Determine the (X, Y) coordinate at the center of the cell enclosing the given text.  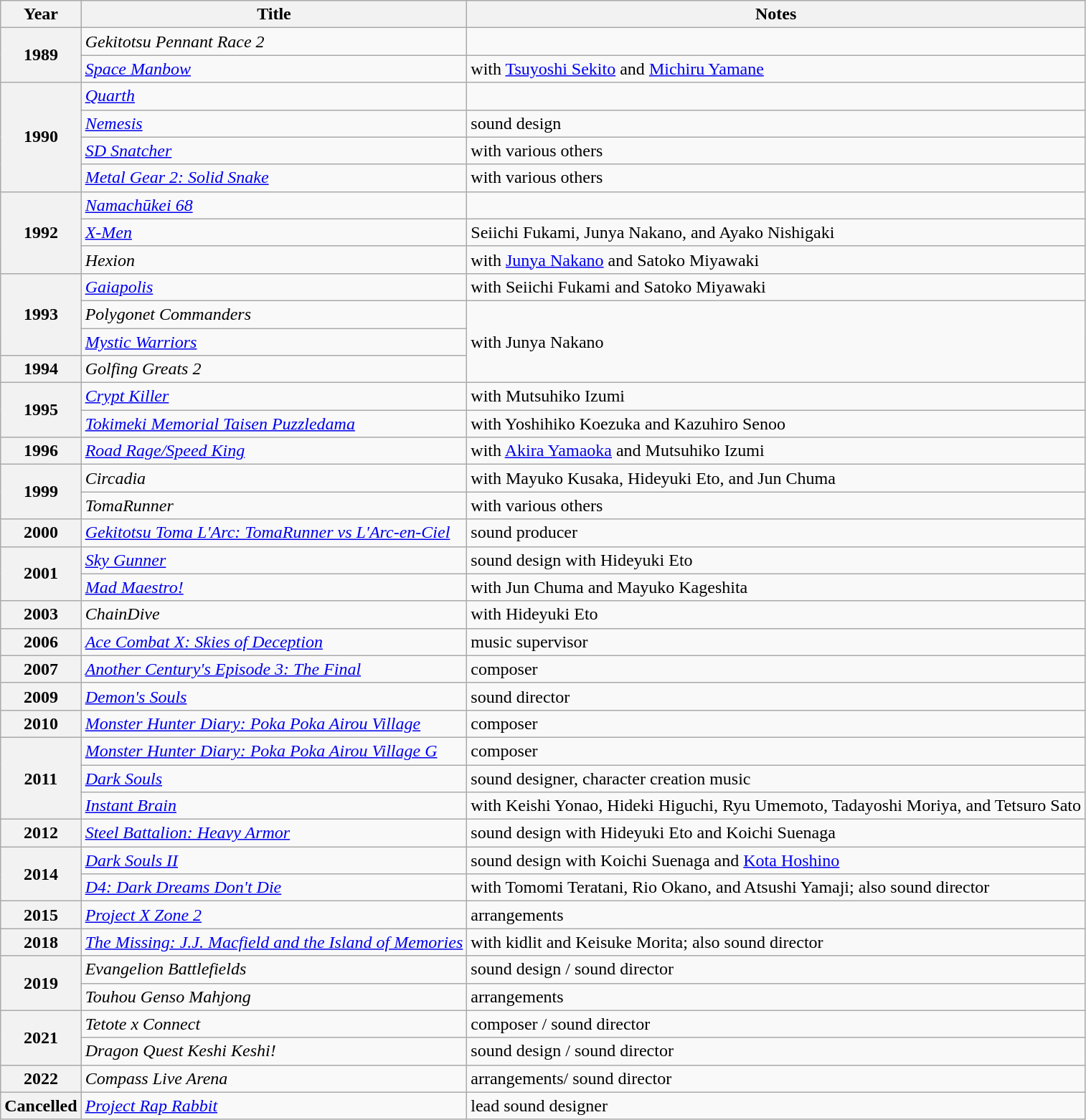
Another Century's Episode 3: The Final (274, 669)
Hexion (274, 260)
sound design (776, 123)
2003 (41, 614)
Notes (776, 14)
with Mayuko Kusaka, Hideyuki Eto, and Jun Chuma (776, 478)
Cancelled (41, 1106)
Steel Battalion: Heavy Armor (274, 833)
1995 (41, 410)
Mad Maestro! (274, 587)
Crypt Killer (274, 397)
Space Manbow (274, 69)
with Hideyuki Eto (776, 614)
2000 (41, 533)
ChainDive (274, 614)
1990 (41, 137)
Monster Hunter Diary: Poka Poka Airou Village (274, 723)
arrangements/ sound director (776, 1078)
Golfing Greats 2 (274, 369)
Tokimeki Memorial Taisen Puzzledama (274, 424)
with Junya Nakano and Satoko Miyawaki (776, 260)
Project Rap Rabbit (274, 1106)
Tetote x Connect (274, 1024)
Gekitotsu Pennant Race 2 (274, 42)
2006 (41, 642)
Polygonet Commanders (274, 314)
sound design with Koichi Suenaga and Kota Hoshino (776, 860)
2007 (41, 669)
Compass Live Arena (274, 1078)
Gekitotsu Toma L'Arc: TomaRunner vs L'Arc-en-Ciel (274, 533)
Road Rage/Speed King (274, 451)
sound design with Hideyuki Eto (776, 560)
Dragon Quest Keshi Keshi! (274, 1051)
with Seiichi Fukami and Satoko Miyawaki (776, 287)
1989 (41, 55)
Circadia (274, 478)
1992 (41, 232)
sound design with Hideyuki Eto and Koichi Suenaga (776, 833)
Mystic Warriors (274, 342)
2015 (41, 915)
Year (41, 14)
Demon's Souls (274, 696)
with Tsuyoshi Sekito and Michiru Yamane (776, 69)
SD Snatcher (274, 151)
1994 (41, 369)
2012 (41, 833)
Dark Souls (274, 778)
2009 (41, 696)
2018 (41, 942)
The Missing: J.J. Macfield and the Island of Memories (274, 942)
with Keishi Yonao, Hideki Higuchi, Ryu Umemoto, Tadayoshi Moriya, and Tetsuro Sato (776, 806)
2021 (41, 1038)
composer / sound director (776, 1024)
with Jun Chuma and Mayuko Kageshita (776, 587)
with Akira Yamaoka and Mutsuhiko Izumi (776, 451)
TomaRunner (274, 506)
with Yoshihiko Koezuka and Kazuhiro Senoo (776, 424)
2010 (41, 723)
sound designer, character creation music (776, 778)
Monster Hunter Diary: Poka Poka Airou Village G (274, 751)
with Mutsuhiko Izumi (776, 397)
X-Men (274, 232)
2011 (41, 778)
1999 (41, 492)
lead sound designer (776, 1106)
Namachūkei 68 (274, 205)
2014 (41, 874)
Quarth (274, 96)
2022 (41, 1078)
with kidlit and Keisuke Morita; also sound director (776, 942)
Seiichi Fukami, Junya Nakano, and Ayako Nishigaki (776, 232)
with Tomomi Teratani, Rio Okano, and Atsushi Yamaji; also sound director (776, 888)
music supervisor (776, 642)
Metal Gear 2: Solid Snake (274, 178)
Ace Combat X: Skies of Deception (274, 642)
sound producer (776, 533)
1996 (41, 451)
Nemesis (274, 123)
2019 (41, 983)
Instant Brain (274, 806)
Dark Souls II (274, 860)
1993 (41, 314)
Gaiapolis (274, 287)
Title (274, 14)
Project X Zone 2 (274, 915)
sound director (776, 696)
2001 (41, 574)
Evangelion Battlefields (274, 969)
D4: Dark Dreams Don't Die (274, 888)
Sky Gunner (274, 560)
Touhou Genso Mahjong (274, 997)
with Junya Nakano (776, 341)
